Output the (x, y) coordinate of the center of the cell containing the given text.  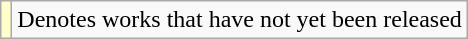
Denotes works that have not yet been released (240, 20)
